Locate the cell with the specified text and output its (x, y) center coordinate. 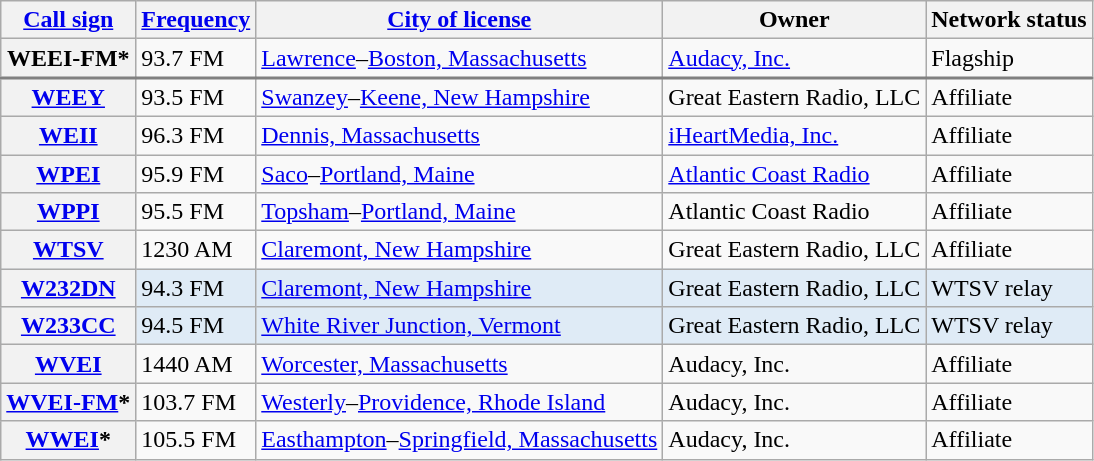
White River Junction, Vermont (460, 326)
94.5 FM (196, 326)
WEEI-FM* (68, 58)
WVEI (68, 364)
1440 AM (196, 364)
Flagship (1009, 58)
Topsham–Portland, Maine (460, 212)
Network status (1009, 20)
96.3 FM (196, 135)
103.7 FM (196, 402)
Westerly–Providence, Rhode Island (460, 402)
Frequency (196, 20)
Worcester, Massachusetts (460, 364)
Call sign (68, 20)
Saco–Portland, Maine (460, 173)
W232DN (68, 288)
95.5 FM (196, 212)
93.5 FM (196, 98)
WTSV (68, 250)
1230 AM (196, 250)
105.5 FM (196, 440)
W233CC (68, 326)
Dennis, Massachusetts (460, 135)
WPPI (68, 212)
City of license (460, 20)
94.3 FM (196, 288)
iHeartMedia, Inc. (794, 135)
Swanzey–Keene, New Hampshire (460, 98)
WPEI (68, 173)
WVEI-FM* (68, 402)
WWEI* (68, 440)
93.7 FM (196, 58)
Owner (794, 20)
Lawrence–Boston, Massachusetts (460, 58)
95.9 FM (196, 173)
WEEY (68, 98)
Easthampton–Springfield, Massachusetts (460, 440)
WEII (68, 135)
